Search for the cell housing the specified text and yield its (X, Y) center coordinate. 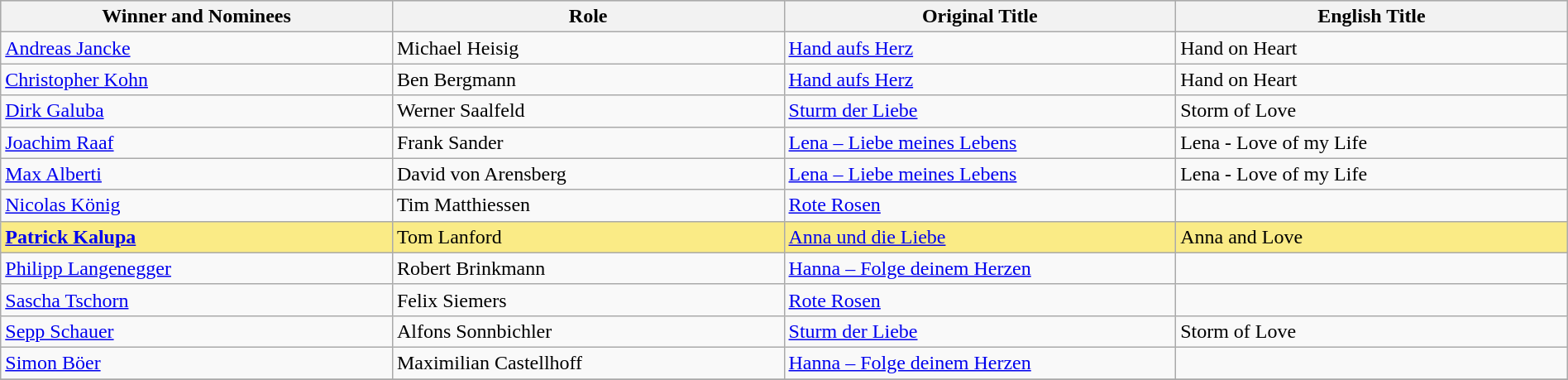
Patrick Kalupa (197, 237)
Maximilian Castellhoff (588, 363)
Tim Matthiessen (588, 205)
Dirk Galuba (197, 111)
Felix Siemers (588, 300)
David von Arensberg (588, 174)
Role (588, 17)
Alfons Sonnbichler (588, 331)
Original Title (980, 17)
Anna und die Liebe (980, 237)
English Title (1372, 17)
Ben Bergmann (588, 79)
Simon Böer (197, 363)
Nicolas König (197, 205)
Michael Heisig (588, 48)
Sepp Schauer (197, 331)
Anna and Love (1372, 237)
Frank Sander (588, 142)
Sascha Tschorn (197, 300)
Andreas Jancke (197, 48)
Max Alberti (197, 174)
Joachim Raaf (197, 142)
Winner and Nominees (197, 17)
Werner Saalfeld (588, 111)
Philipp Langenegger (197, 268)
Robert Brinkmann (588, 268)
Christopher Kohn (197, 79)
Tom Lanford (588, 237)
